Return (x, y) of the center of cell containing provided text 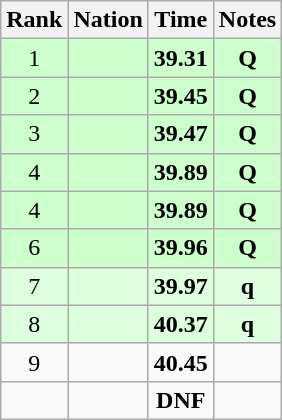
DNF (180, 400)
Time (180, 20)
39.96 (180, 248)
9 (34, 362)
39.45 (180, 96)
2 (34, 96)
39.97 (180, 286)
40.37 (180, 324)
39.47 (180, 134)
8 (34, 324)
Nation (108, 20)
Rank (34, 20)
Notes (247, 20)
7 (34, 286)
3 (34, 134)
6 (34, 248)
40.45 (180, 362)
1 (34, 58)
39.31 (180, 58)
